From the cell containing the given text, extract its center point as (X, Y) coordinate. 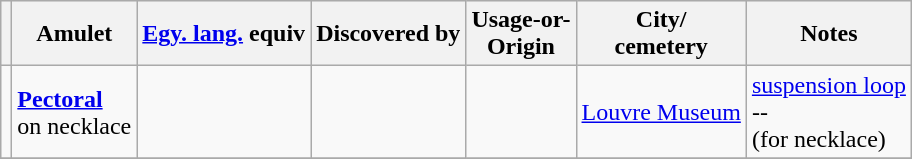
Notes (828, 34)
Egy. lang. equiv (224, 34)
Discovered by (388, 34)
Amulet (74, 34)
Pectoralon necklace (74, 112)
City/cemetery (661, 34)
Louvre Museum (661, 112)
Usage-or-Origin (521, 34)
suspension loop--(for necklace) (828, 112)
